Return the [X, Y] coordinate for the center point of the cell that contains the specified text.  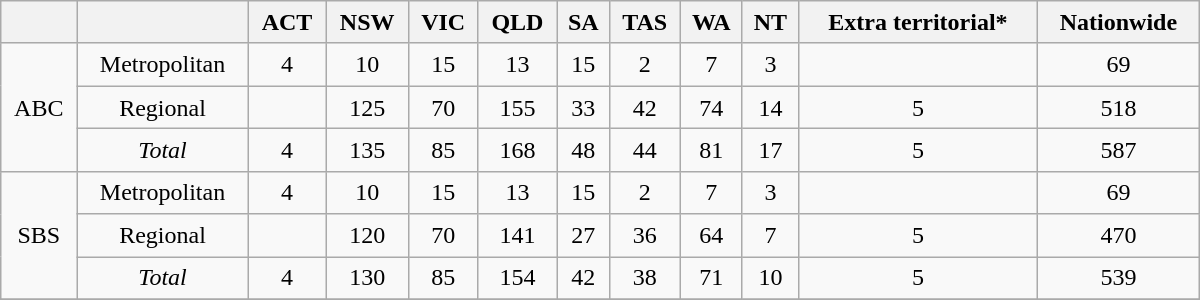
539 [1119, 278]
125 [368, 108]
518 [1119, 108]
168 [518, 150]
135 [368, 150]
36 [645, 236]
17 [770, 150]
SA [583, 22]
Nationwide [1119, 22]
ABC [39, 107]
71 [712, 278]
38 [645, 278]
74 [712, 108]
WA [712, 22]
44 [645, 150]
48 [583, 150]
NT [770, 22]
155 [518, 108]
154 [518, 278]
64 [712, 236]
27 [583, 236]
470 [1119, 236]
587 [1119, 150]
TAS [645, 22]
SBS [39, 235]
ACT [287, 22]
81 [712, 150]
14 [770, 108]
120 [368, 236]
NSW [368, 22]
130 [368, 278]
VIC [444, 22]
QLD [518, 22]
141 [518, 236]
33 [583, 108]
Extra territorial* [918, 22]
